For the text-containing cell, return its midpoint in [x, y] coordinate format. 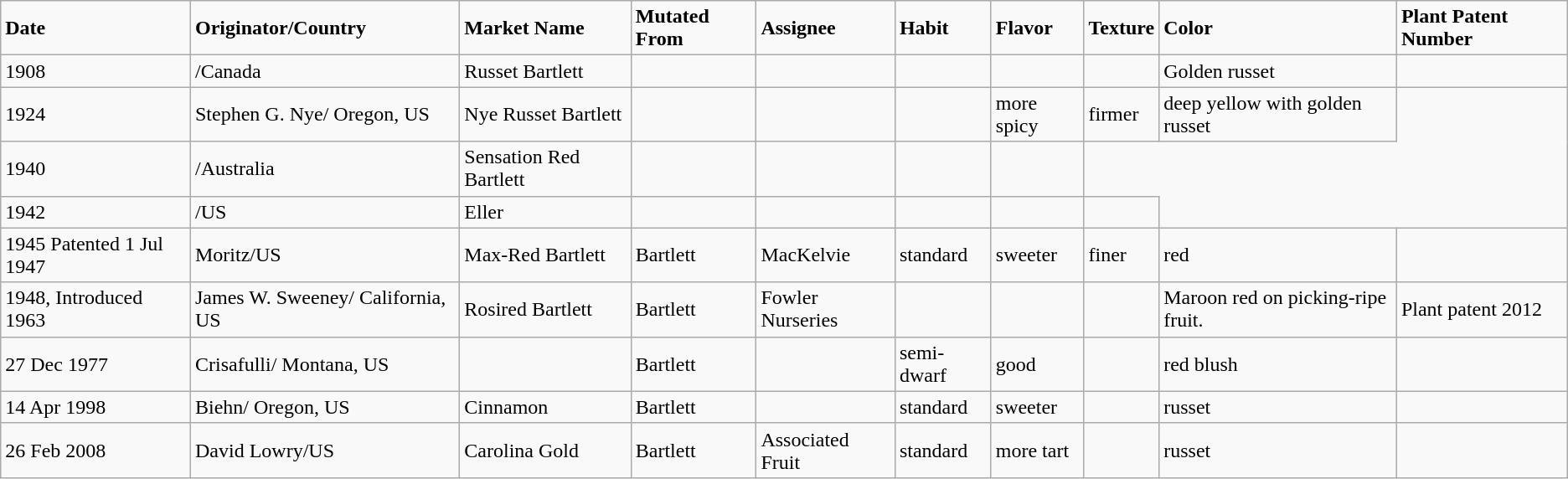
finer [1122, 255]
1924 [95, 114]
Assignee [826, 28]
Maroon red on picking-ripe fruit. [1278, 310]
MacKelvie [826, 255]
Crisafulli/ Montana, US [325, 363]
Moritz/US [325, 255]
good [1037, 363]
Carolina Gold [545, 451]
Eller [545, 212]
deep yellow with golden russet [1278, 114]
semi-dwarf [943, 363]
27 Dec 1977 [95, 363]
David Lowry/US [325, 451]
Plant Patent Number [1482, 28]
26 Feb 2008 [95, 451]
red [1278, 255]
Mutated From [694, 28]
firmer [1122, 114]
Texture [1122, 28]
Plant patent 2012 [1482, 310]
Originator/Country [325, 28]
1908 [95, 71]
Market Name [545, 28]
/US [325, 212]
Date [95, 28]
/Australia [325, 169]
Max-Red Bartlett [545, 255]
Nye Russet Bartlett [545, 114]
Stephen G. Nye/ Oregon, US [325, 114]
14 Apr 1998 [95, 407]
1942 [95, 212]
more tart [1037, 451]
1940 [95, 169]
Cinnamon [545, 407]
James W. Sweeney/ California, US [325, 310]
Sensation Red Bartlett [545, 169]
Biehn/ Oregon, US [325, 407]
Flavor [1037, 28]
Fowler Nurseries [826, 310]
Associated Fruit [826, 451]
Habit [943, 28]
Color [1278, 28]
Golden russet [1278, 71]
Rosired Bartlett [545, 310]
more spicy [1037, 114]
Russet Bartlett [545, 71]
1945 Patented 1 Jul 1947 [95, 255]
red blush [1278, 363]
/Canada [325, 71]
1948, Introduced 1963 [95, 310]
